Capture the cell that displays the provided text and extract its [x, y] central coordinate. 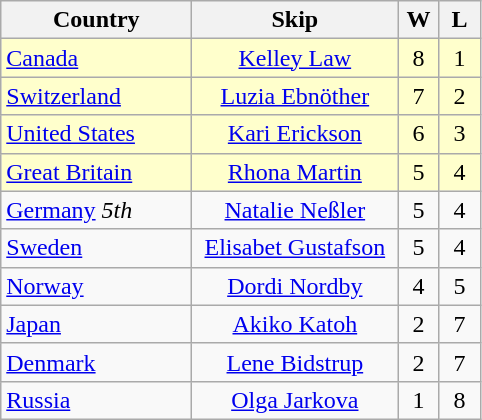
Great Britain [96, 172]
Country [96, 20]
Denmark [96, 362]
Olga Jarkova [295, 400]
Skip [295, 20]
Switzerland [96, 96]
Natalie Neßler [295, 210]
Norway [96, 286]
Rhona Martin [295, 172]
L [460, 20]
Japan [96, 324]
Kelley Law [295, 58]
Canada [96, 58]
Russia [96, 400]
Elisabet Gustafson [295, 248]
United States [96, 134]
Sweden [96, 248]
Luzia Ebnöther [295, 96]
6 [418, 134]
Kari Erickson [295, 134]
Germany 5th [96, 210]
Akiko Katoh [295, 324]
Dordi Nordby [295, 286]
3 [460, 134]
W [418, 20]
Lene Bidstrup [295, 362]
